Extract the [X, Y] coordinate from the center of the cell holding the provided text.  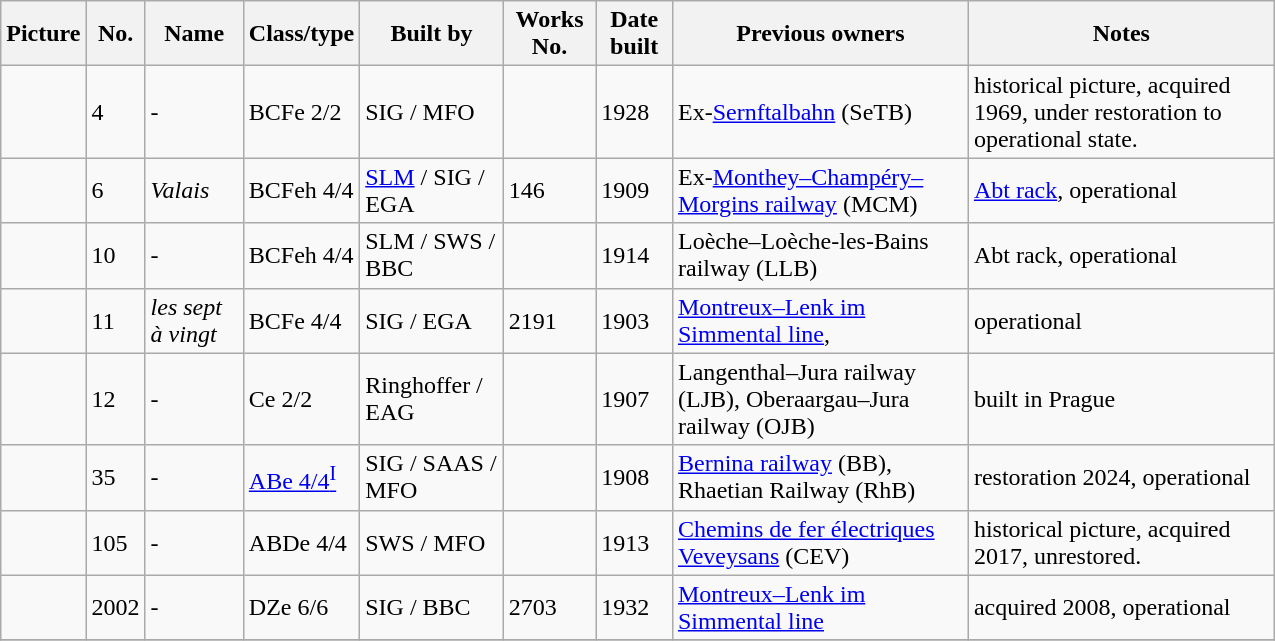
1903 [634, 320]
2191 [550, 320]
Valais [194, 190]
Ex-Sernftalbahn (SeTB) [820, 112]
SIG / SAAS / MFO [432, 478]
1913 [634, 542]
Previous owners [820, 34]
No. [116, 34]
35 [116, 478]
Date built [634, 34]
SLM / SIG / EGA [432, 190]
SWS / MFO [432, 542]
SIG / MFO [432, 112]
restoration 2024, operational [1121, 478]
1908 [634, 478]
105 [116, 542]
1932 [634, 608]
1914 [634, 256]
10 [116, 256]
Notes [1121, 34]
Langenthal–Jura railway (LJB), Oberaargau–Jura railway (OJB) [820, 399]
1928 [634, 112]
11 [116, 320]
Works No. [550, 34]
Loèche–Loèche-les-Bains railway (LLB) [820, 256]
Ex-Monthey–Champéry–Morgins railway (MCM) [820, 190]
2703 [550, 608]
Ringhoffer / EAG [432, 399]
historical picture, acquired 1969, under restoration to operational state. [1121, 112]
SIG / EGA [432, 320]
DZe 6/6 [301, 608]
operational [1121, 320]
146 [550, 190]
Bernina railway (BB), Rhaetian Railway (RhB) [820, 478]
1909 [634, 190]
4 [116, 112]
1907 [634, 399]
Name [194, 34]
les sept à vingt [194, 320]
ABDe 4/4 [301, 542]
Montreux–Lenk im Simmental line, [820, 320]
SLM / SWS / BBC [432, 256]
acquired 2008, operational [1121, 608]
2002 [116, 608]
6 [116, 190]
ABe 4/4I [301, 478]
Picture [44, 34]
BCFe 4/4 [301, 320]
Built by [432, 34]
Ce 2/2 [301, 399]
SIG / BBC [432, 608]
BCFe 2/2 [301, 112]
12 [116, 399]
historical picture, acquired 2017, unrestored. [1121, 542]
Chemins de fer électriques Veveysans (CEV) [820, 542]
Montreux–Lenk im Simmental line [820, 608]
Class/type [301, 34]
built in Prague [1121, 399]
